Search for the cell housing the specified text and yield its (x, y) center coordinate. 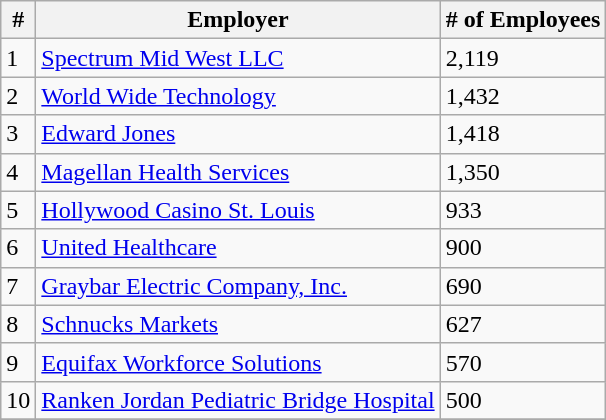
570 (523, 362)
World Wide Technology (238, 96)
3 (18, 134)
900 (523, 248)
933 (523, 210)
10 (18, 400)
2,119 (523, 58)
7 (18, 286)
1,350 (523, 172)
Edward Jones (238, 134)
4 (18, 172)
Employer (238, 20)
5 (18, 210)
Schnucks Markets (238, 324)
Ranken Jordan Pediatric Bridge Hospital (238, 400)
500 (523, 400)
United Healthcare (238, 248)
1 (18, 58)
8 (18, 324)
Hollywood Casino St. Louis (238, 210)
6 (18, 248)
9 (18, 362)
627 (523, 324)
# of Employees (523, 20)
1,418 (523, 134)
690 (523, 286)
2 (18, 96)
Graybar Electric Company, Inc. (238, 286)
Magellan Health Services (238, 172)
1,432 (523, 96)
Spectrum Mid West LLC (238, 58)
Equifax Workforce Solutions (238, 362)
# (18, 20)
